For the text-containing cell, return its midpoint in [X, Y] coordinate format. 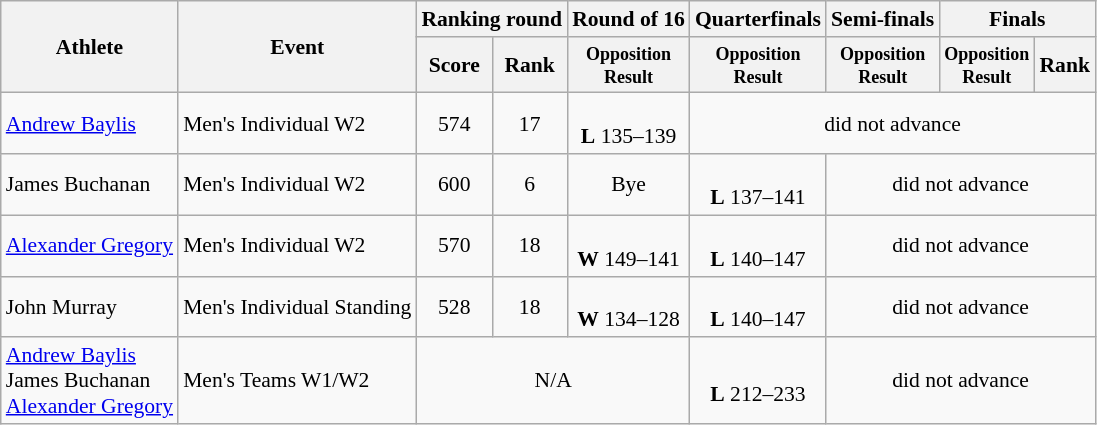
L 135–139 [628, 124]
Bye [628, 184]
600 [454, 184]
N/A [553, 382]
L 137–141 [758, 184]
Men's Individual Standing [297, 306]
574 [454, 124]
Men's Teams W1/W2 [297, 382]
570 [454, 246]
528 [454, 306]
Alexander Gregory [90, 246]
L 212–233 [758, 382]
Semi-finals [882, 19]
W 134–128 [628, 306]
17 [530, 124]
Andrew BaylisJames BuchananAlexander Gregory [90, 382]
6 [530, 184]
John Murray [90, 306]
James Buchanan [90, 184]
Score [454, 65]
Event [297, 47]
Finals [1017, 19]
W 149–141 [628, 246]
Quarterfinals [758, 19]
Ranking round [492, 19]
Andrew Baylis [90, 124]
Athlete [90, 47]
Round of 16 [628, 19]
